Provide the (X, Y) coordinate of the cell's center where the given text is located.  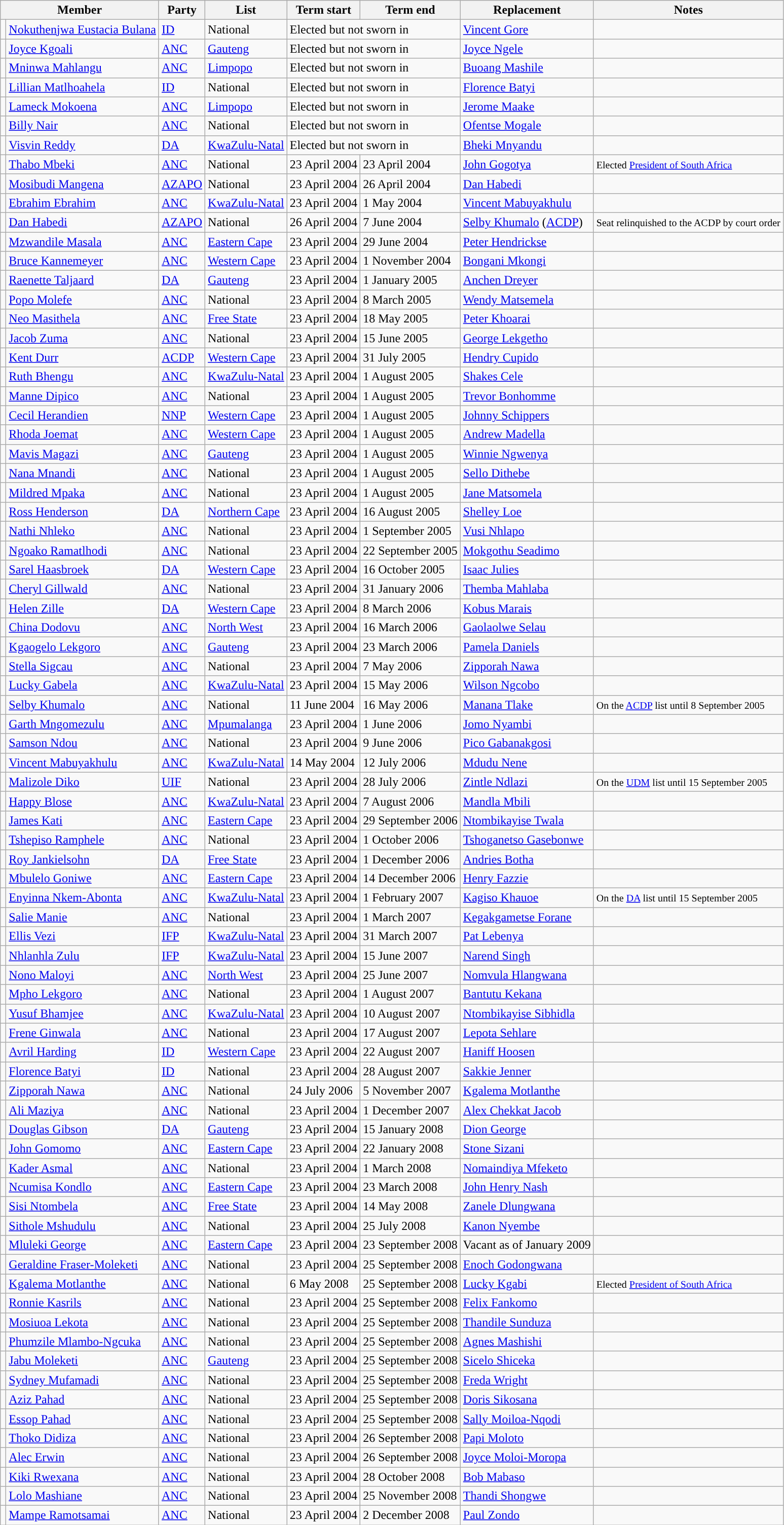
Henry Fazzie (527, 879)
Peter Khoarai (527, 319)
Phumzile Mlambo-Ngcuka (83, 1341)
Jerome Maake (527, 106)
Yusuf Bhamjee (83, 1013)
Ronnie Kasrils (83, 1303)
1 February 2007 (410, 898)
Pico Gabanakgosi (527, 743)
Mandla Mbili (527, 801)
14 May 2004 (323, 762)
Alec Erwin (83, 1457)
Vusi Nhlapo (527, 531)
Pat Lebenya (527, 936)
Pamela Daniels (527, 647)
23 March 2006 (410, 647)
14 May 2008 (410, 1207)
NNP (181, 415)
6 May 2008 (323, 1284)
Notes (688, 10)
29 September 2006 (410, 820)
Doris Sikosana (527, 1399)
1 December 2007 (410, 1110)
Freda Wright (527, 1380)
14 December 2006 (410, 879)
Bongani Mkongi (527, 261)
Ntombikayise Twala (527, 820)
Paul Zondo (527, 1515)
Bantutu Kekana (527, 994)
Jacob Zuma (83, 338)
Essop Pahad (83, 1419)
Johnny Schippers (527, 415)
Kegakgametse Forane (527, 917)
Geraldine Fraser-Moleketi (83, 1264)
Vincent Gore (527, 29)
1 January 2005 (410, 280)
10 August 2007 (410, 1013)
Trevor Bonhomme (527, 396)
Ellis Vezi (83, 936)
Jane Matsomela (527, 492)
Ofentse Mogale (527, 126)
Vacant as of January 2009 (527, 1245)
Kent Durr (83, 357)
Popo Molefe (83, 300)
John Gogotya (527, 164)
Papi Moloto (527, 1438)
Garth Mngomezulu (83, 724)
Thandile Sunduza (527, 1322)
Enyinna Nkem-Abonta (83, 898)
On the UDM list until 15 September 2005 (688, 782)
15 June 2005 (410, 338)
Stone Sizani (527, 1148)
James Kati (83, 820)
Mildred Mpaka (83, 492)
Mluleki George (83, 1245)
Buoang Mashile (527, 68)
9 June 2006 (410, 743)
31 March 2007 (410, 936)
Lameck Mokoena (83, 106)
1 August 2007 (410, 994)
Dion George (527, 1129)
16 March 2006 (410, 628)
Aziz Pahad (83, 1399)
UIF (181, 782)
Mpumalanga (246, 724)
ACDP (181, 357)
Nomaindiya Mfeketo (527, 1168)
Wendy Matsemela (527, 300)
15 January 2008 (410, 1129)
Joyce Moloi-Moropa (527, 1457)
John Henry Nash (527, 1187)
Bob Mabaso (527, 1477)
Winnie Ngwenya (527, 454)
Thabo Mbeki (83, 164)
Tshepiso Ramphele (83, 840)
Joyce Kgoali (83, 49)
Kiki Rwexana (83, 1477)
Cecil Herandien (83, 415)
Jomo Nyambi (527, 724)
25 July 2008 (410, 1226)
Avril Harding (83, 1052)
Mavis Magazi (83, 454)
Kagiso Khauoe (527, 898)
Anchen Dreyer (527, 280)
Sally Moiloa-Nqodi (527, 1419)
1 September 2005 (410, 531)
Nathi Nhleko (83, 531)
John Gomomo (83, 1148)
Ruth Bhengu (83, 377)
Northern Cape (246, 512)
7 June 2004 (410, 222)
22 August 2007 (410, 1052)
11 June 2004 (323, 705)
Nono Maloyi (83, 975)
Wilson Ngcobo (527, 685)
Visvin Reddy (83, 145)
Nomvula Hlangwana (527, 975)
Ebrahim Ebrahim (83, 203)
12 July 2006 (410, 762)
Billy Nair (83, 126)
Samson Ndou (83, 743)
Douglas Gibson (83, 1129)
Selby Khumalo (83, 705)
Seat relinquished to the ACDP by court order (688, 222)
Rhoda Joemat (83, 434)
22 September 2005 (410, 550)
Kgaogelo Lekgoro (83, 647)
Helen Zille (83, 608)
Felix Fankomo (527, 1303)
Ntombikayise Sibhidla (527, 1013)
16 October 2005 (410, 570)
23 September 2008 (410, 1245)
Ngoako Ramatlhodi (83, 550)
23 March 2008 (410, 1187)
1 June 2006 (410, 724)
Nana Mnandi (83, 473)
Mbulelo Goniwe (83, 879)
8 March 2005 (410, 300)
Sithole Mshudulu (83, 1226)
1 May 2004 (410, 203)
Joyce Ngele (527, 49)
Andries Botha (527, 859)
Gaolaolwe Selau (527, 628)
Term start (323, 10)
Zanele Dlungwana (527, 1207)
Sarel Haasbroek (83, 570)
Agnes Mashishi (527, 1341)
Thandi Shongwe (527, 1496)
Raenette Taljaard (83, 280)
Andrew Madella (527, 434)
5 November 2007 (410, 1091)
Ncumisa Kondlo (83, 1187)
1 November 2004 (410, 261)
Thoko Didiza (83, 1438)
Bheki Mnyandu (527, 145)
Shakes Cele (527, 377)
25 June 2007 (410, 975)
Stella Sigcau (83, 666)
Manne Dipico (83, 396)
On the ACDP list until 8 September 2005 (688, 705)
Themba Mahlaba (527, 589)
Isaac Julies (527, 570)
Lillian Matlhoahela (83, 87)
On the DA list until 15 September 2005 (688, 898)
Ali Maziya (83, 1110)
18 May 2005 (410, 319)
Lepota Sehlare (527, 1033)
Replacement (527, 10)
Nokuthenjwa Eustacia Bulana (83, 29)
Party (181, 10)
1 October 2006 (410, 840)
7 May 2006 (410, 666)
China Dodovu (83, 628)
Ross Henderson (83, 512)
Narend Singh (527, 956)
Mosibudi Mangena (83, 184)
Mosiuoa Lekota (83, 1322)
Sakkie Jenner (527, 1071)
Kader Asmal (83, 1168)
Sicelo Shiceka (527, 1361)
Term end (410, 10)
1 March 2007 (410, 917)
Mdudu Nene (527, 762)
Cheryl Gillwald (83, 589)
15 May 2006 (410, 685)
Nhlanhla Zulu (83, 956)
28 July 2006 (410, 782)
25 November 2008 (410, 1496)
24 July 2006 (323, 1091)
Mokgothu Seadimo (527, 550)
Tshoganetso Gasebonwe (527, 840)
16 August 2005 (410, 512)
1 March 2008 (410, 1168)
Happy Blose (83, 801)
Member (80, 10)
Roy Jankielsohn (83, 859)
Kobus Marais (527, 608)
Shelley Loe (527, 512)
1 December 2006 (410, 859)
Bruce Kannemeyer (83, 261)
28 October 2008 (410, 1477)
Mampe Ramotsamai (83, 1515)
Mninwa Mahlangu (83, 68)
Neo Masithela (83, 319)
22 January 2008 (410, 1148)
17 August 2007 (410, 1033)
29 June 2004 (410, 242)
16 May 2006 (410, 705)
8 March 2006 (410, 608)
Salie Manie (83, 917)
Zintle Ndlazi (527, 782)
31 July 2005 (410, 357)
Jabu Moleketi (83, 1361)
Haniff Hoosen (527, 1052)
15 June 2007 (410, 956)
Frene Ginwala (83, 1033)
Enoch Godongwana (527, 1264)
Manana Tlake (527, 705)
Selby Khumalo (ACDP) (527, 222)
Kanon Nyembe (527, 1226)
George Lekgetho (527, 338)
Lolo Mashiane (83, 1496)
Sisi Ntombela (83, 1207)
Sello Dithebe (527, 473)
List (246, 10)
7 August 2006 (410, 801)
Mzwandile Masala (83, 242)
Lucky Gabela (83, 685)
Alex Chekkat Jacob (527, 1110)
Lucky Kgabi (527, 1284)
Sydney Mufamadi (83, 1380)
28 August 2007 (410, 1071)
Hendry Cupido (527, 357)
Peter Hendrickse (527, 242)
2 December 2008 (410, 1515)
Mpho Lekgoro (83, 994)
Malizole Diko (83, 782)
31 January 2006 (410, 589)
